Scan for the cell matching the given text and deliver its (X, Y) coordinate at center. 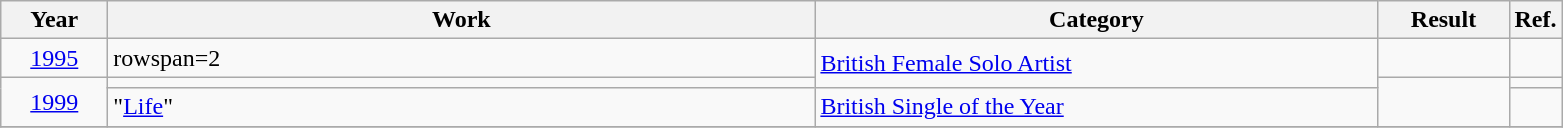
Work (462, 20)
Year (54, 20)
Ref. (1536, 20)
1995 (54, 58)
Result (1444, 20)
Category (1096, 20)
1999 (54, 102)
British Single of the Year (1096, 107)
"Life" (462, 107)
rowspan=2 (462, 58)
British Female Solo Artist (1096, 64)
